Locate the cell with the specified text and output its [X, Y] center coordinate. 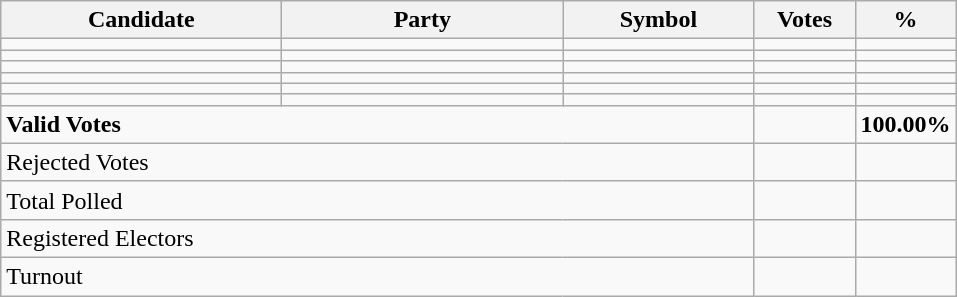
Registered Electors [378, 238]
Votes [804, 20]
Rejected Votes [378, 162]
Symbol [658, 20]
Turnout [378, 276]
Valid Votes [378, 124]
% [906, 20]
Party [422, 20]
100.00% [906, 124]
Candidate [142, 20]
Total Polled [378, 200]
